Locate the cell with the specified text and output its (x, y) center coordinate. 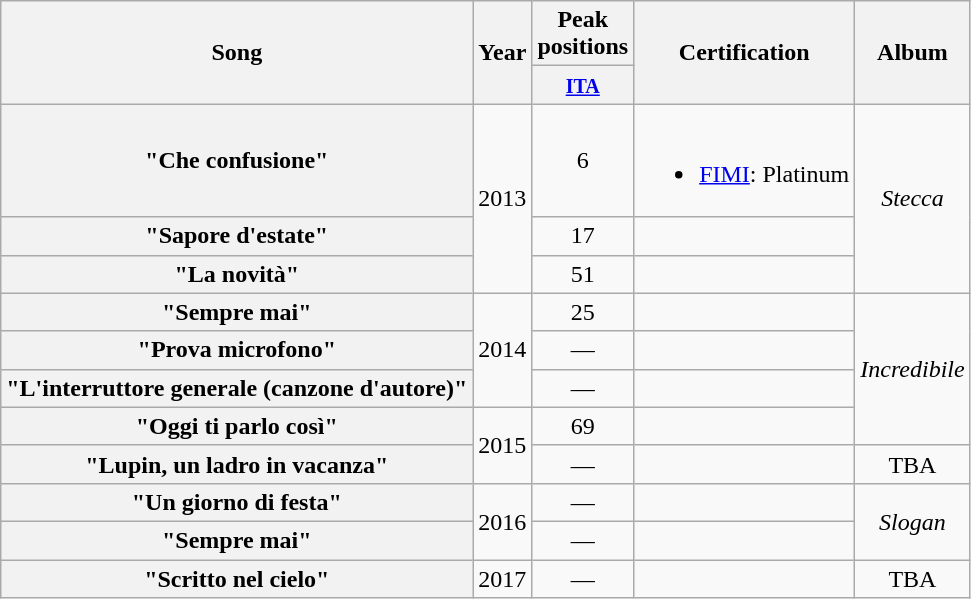
17 (583, 236)
"Un giorno di festa" (237, 502)
25 (583, 312)
"Lupin, un ladro in vacanza" (237, 464)
Certification (744, 52)
69 (583, 426)
FIMI: Platinum (744, 160)
"Sapore d'estate" (237, 236)
Peak positions (583, 34)
"Che confusione" (237, 160)
Incredibile (912, 369)
6 (583, 160)
"La novità" (237, 274)
"L'interruttore generale (canzone d'autore)" (237, 388)
2016 (502, 521)
"Oggi ti parlo così" (237, 426)
2013 (502, 198)
Stecca (912, 198)
51 (583, 274)
Album (912, 52)
Year (502, 52)
"Scritto nel cielo" (237, 579)
2015 (502, 445)
2017 (502, 579)
Slogan (912, 521)
2014 (502, 350)
Song (237, 52)
ITA (583, 85)
"Prova microfono" (237, 350)
